Determine the [X, Y] coordinate at the center of the cell enclosing the given text.  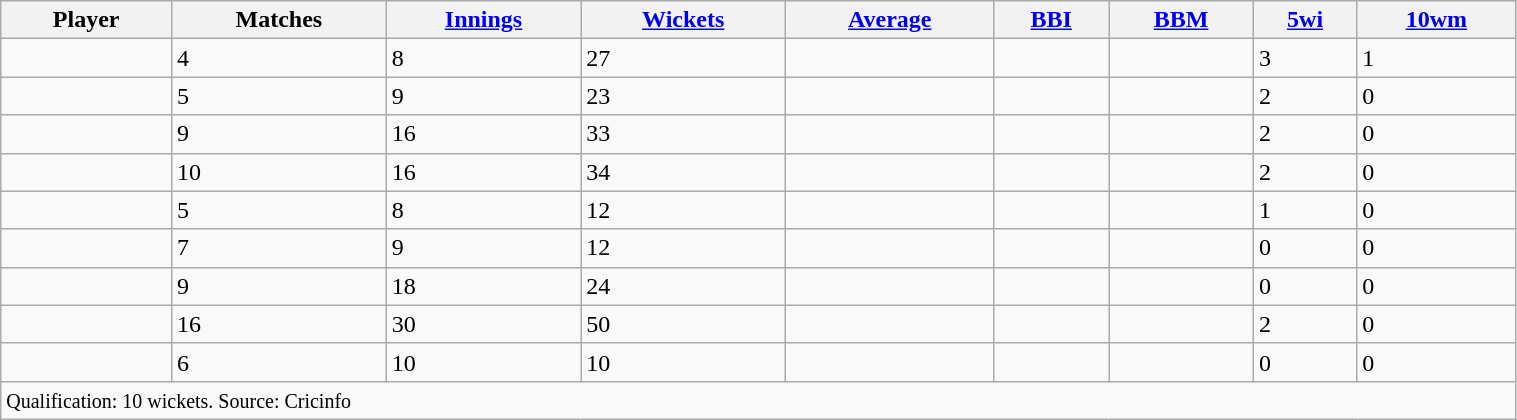
50 [684, 324]
Qualification: 10 wickets. Source: Cricinfo [758, 400]
30 [483, 324]
4 [280, 58]
33 [684, 134]
BBM [1181, 20]
27 [684, 58]
BBI [1052, 20]
34 [684, 172]
3 [1304, 58]
24 [684, 286]
Innings [483, 20]
6 [280, 362]
23 [684, 96]
5wi [1304, 20]
Matches [280, 20]
Wickets [684, 20]
10wm [1436, 20]
18 [483, 286]
Player [86, 20]
7 [280, 248]
Average [890, 20]
